For the text-containing cell, return its midpoint in [x, y] coordinate format. 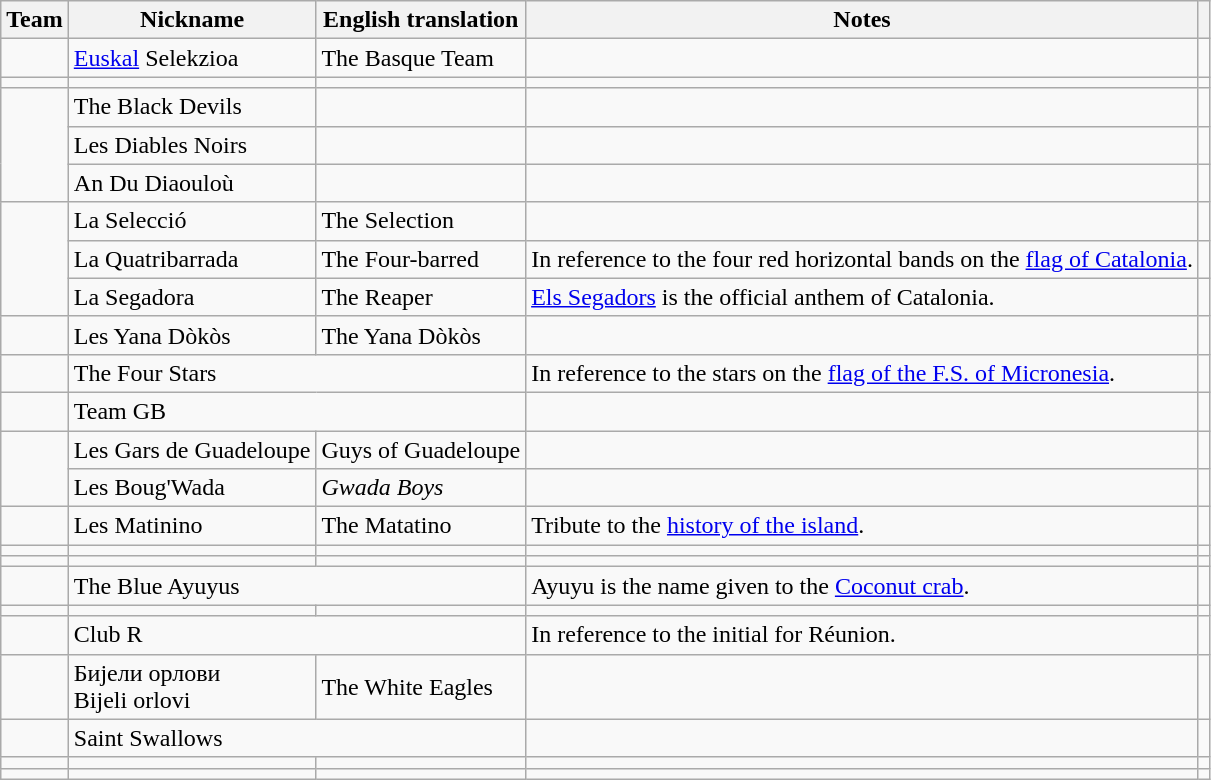
In reference to the initial for Réunion. [862, 635]
Ayuyu is the name given to the Coconut crab. [862, 586]
Guys of Guadeloupe [421, 449]
Les Gars de Guadeloupe [192, 449]
The Matatino [421, 526]
Gwada Boys [421, 488]
In reference to the stars on the flag of the F.S. of Micronesia. [862, 373]
Euskal Selekzioa [192, 58]
Team GB [296, 411]
Els Segadors is the official anthem of Catalonia. [862, 297]
The Selection [421, 221]
The Black Devils [192, 107]
The Reaper [421, 297]
Les Matinino [192, 526]
La Segadora [192, 297]
La Quatribarrada [192, 259]
Team [35, 20]
English translation [421, 20]
Бијели орловиBijeli orlovi [192, 686]
An Du Diaouloù [192, 183]
The Four Stars [296, 373]
La Selecció [192, 221]
Club R [296, 635]
Les Yana Dòkòs [192, 335]
The White Eagles [421, 686]
Les Diables Noirs [192, 145]
The Blue Ayuyus [296, 586]
The Yana Dòkòs [421, 335]
In reference to the four red horizontal bands on the flag of Catalonia. [862, 259]
Tribute to the history of the island. [862, 526]
The Four-barred [421, 259]
Notes [862, 20]
Les Boug'Wada [192, 488]
Saint Swallows [296, 738]
The Basque Team [421, 58]
Nickname [192, 20]
